Provide the (X, Y) coordinate of the cell's center where the given text is located.  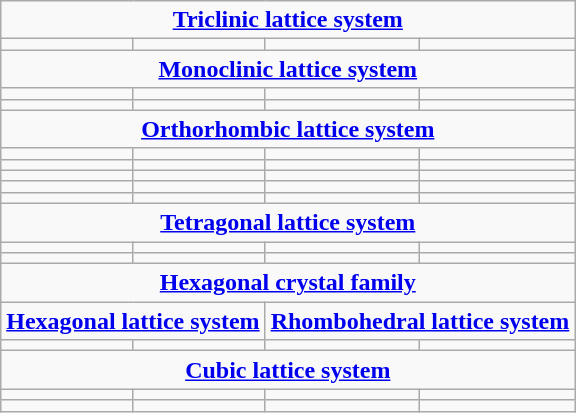
Triclinic lattice system (288, 20)
Hexagonal crystal family (288, 283)
Hexagonal lattice system (133, 321)
Cubic lattice system (288, 370)
Monoclinic lattice system (288, 69)
Orthorhombic lattice system (288, 129)
Tetragonal lattice system (288, 222)
Rhombohedral lattice system (420, 321)
